Output the [x, y] coordinate of the center of the cell containing the given text.  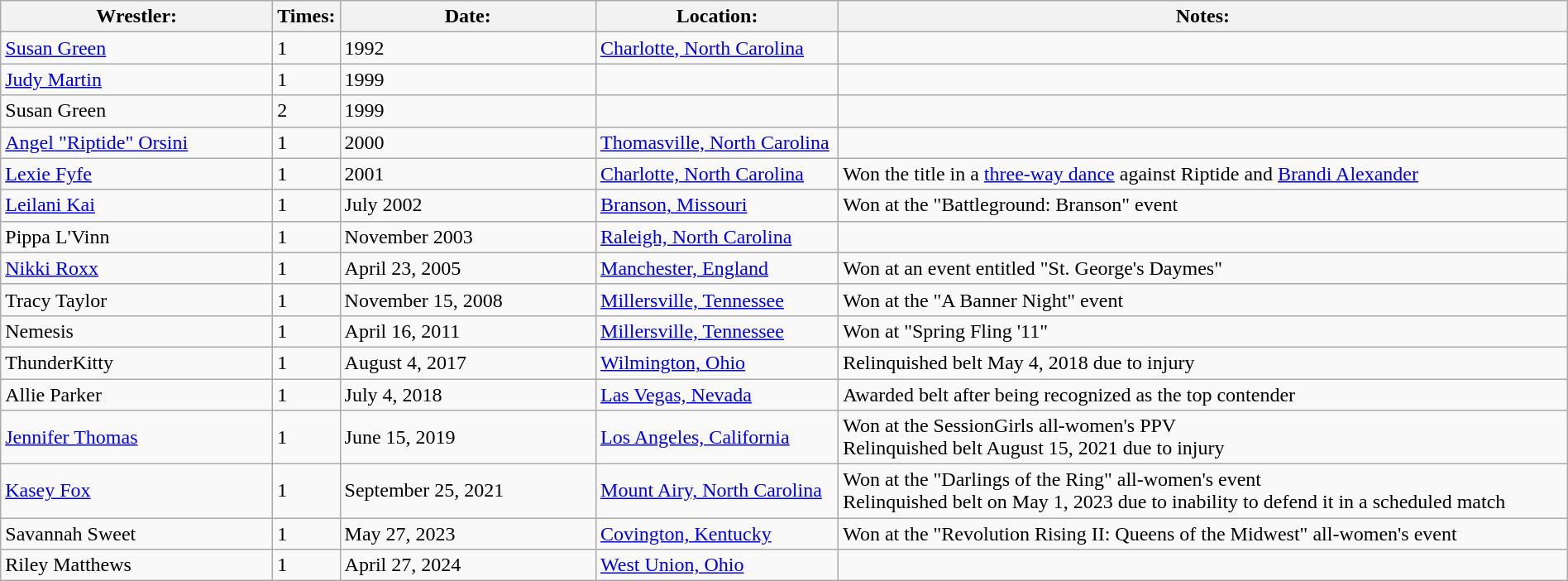
Mount Airy, North Carolina [718, 492]
Raleigh, North Carolina [718, 237]
November 15, 2008 [468, 300]
September 25, 2021 [468, 492]
2001 [468, 174]
Times: [306, 17]
Location: [718, 17]
1992 [468, 48]
Won at an event entitled "St. George's Daymes" [1203, 268]
Lexie Fyfe [137, 174]
Thomasville, North Carolina [718, 142]
Kasey Fox [137, 492]
Wilmington, Ohio [718, 363]
April 23, 2005 [468, 268]
Branson, Missouri [718, 205]
Won at the "Darlings of the Ring" all-women's eventRelinquished belt on May 1, 2023 due to inability to defend it in a scheduled match [1203, 492]
April 16, 2011 [468, 331]
Won at "Spring Fling '11" [1203, 331]
Allie Parker [137, 395]
Nikki Roxx [137, 268]
Awarded belt after being recognized as the top contender [1203, 395]
Pippa L'Vinn [137, 237]
Won at the "Battleground: Branson" event [1203, 205]
Riley Matthews [137, 565]
Judy Martin [137, 79]
Jennifer Thomas [137, 437]
Manchester, England [718, 268]
Relinquished belt May 4, 2018 due to injury [1203, 363]
Won at the SessionGirls all-women's PPVRelinquished belt August 15, 2021 due to injury [1203, 437]
2000 [468, 142]
Won the title in a three-way dance against Riptide and Brandi Alexander [1203, 174]
November 2003 [468, 237]
Wrestler: [137, 17]
August 4, 2017 [468, 363]
Covington, Kentucky [718, 534]
Savannah Sweet [137, 534]
Leilani Kai [137, 205]
Nemesis [137, 331]
June 15, 2019 [468, 437]
Won at the "Revolution Rising II: Queens of the Midwest" all-women's event [1203, 534]
July 4, 2018 [468, 395]
July 2002 [468, 205]
Angel "Riptide" Orsini [137, 142]
May 27, 2023 [468, 534]
Won at the "A Banner Night" event [1203, 300]
West Union, Ohio [718, 565]
Las Vegas, Nevada [718, 395]
2 [306, 111]
Date: [468, 17]
April 27, 2024 [468, 565]
Notes: [1203, 17]
Tracy Taylor [137, 300]
ThunderKitty [137, 363]
Los Angeles, California [718, 437]
